Pinpoint the cell where the given text exists, returning its (x, y) midpoint coordinate. 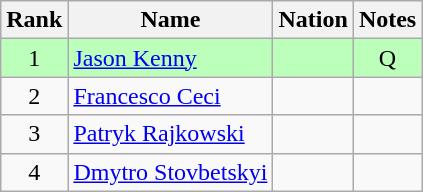
4 (34, 172)
Nation (313, 20)
Patryk Rajkowski (170, 134)
Rank (34, 20)
Notes (387, 20)
1 (34, 58)
2 (34, 96)
3 (34, 134)
Dmytro Stovbetskyi (170, 172)
Name (170, 20)
Q (387, 58)
Jason Kenny (170, 58)
Francesco Ceci (170, 96)
